Detect which cell encompasses the target text, then output its [x, y] center coordinate. 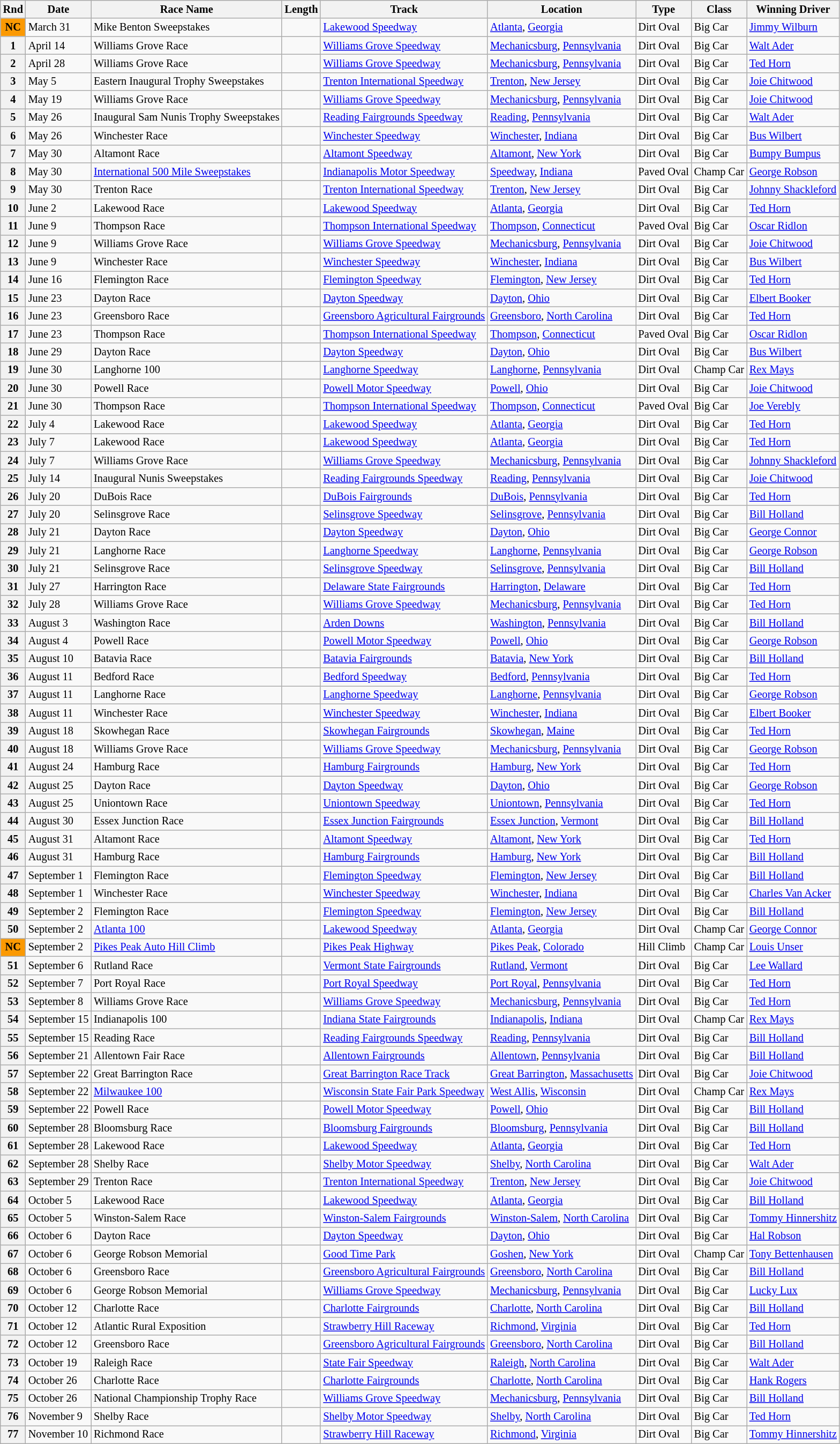
64 [13, 1200]
16 [13, 316]
34 [13, 641]
Inaugural Nunis Sweepstakes [186, 478]
Tony Bettenhausen [793, 1254]
62 [13, 1164]
August 10 [58, 659]
37 [13, 695]
Milwaukee 100 [186, 1092]
22 [13, 424]
April 28 [58, 63]
Pikes Peak Auto Hill Climb [186, 947]
Type [663, 9]
31 [13, 586]
36 [13, 677]
33 [13, 623]
Winning Driver [793, 9]
Uniontown Race [186, 803]
63 [13, 1182]
Raleigh Race [186, 1363]
73 [13, 1363]
Port Royal, Pennsylvania [561, 984]
Atlantic Rural Exposition [186, 1326]
National Championship Trophy Race [186, 1398]
53 [13, 1001]
May 5 [58, 81]
October 19 [58, 1363]
September 21 [58, 1055]
50 [13, 929]
Track [404, 9]
Winston-Salem Race [186, 1218]
48 [13, 894]
74 [13, 1380]
Rutland, Vermont [561, 965]
46 [13, 857]
72 [13, 1344]
June 16 [58, 280]
Race Name [186, 9]
69 [13, 1290]
July 4 [58, 424]
67 [13, 1254]
November 9 [58, 1417]
38 [13, 713]
52 [13, 984]
Hank Rogers [793, 1380]
Uniontown Speedway [404, 803]
Bloomsburg Race [186, 1128]
Uniontown, Pennsylvania [561, 803]
Allentown Fairgrounds [404, 1055]
September 8 [58, 1001]
August 3 [58, 623]
Great Barrington, Massachusetts [561, 1074]
Jimmy Wilburn [793, 27]
Allentown Fair Race [186, 1055]
19 [13, 370]
Great Barrington Race Track [404, 1074]
Arden Downs [404, 623]
6 [13, 136]
20 [13, 388]
2 [13, 63]
Pikes Peak Highway [404, 947]
Inaugural Sam Nunis Trophy Sweepstakes [186, 117]
April 14 [58, 46]
68 [13, 1272]
Harrington, Delaware [561, 586]
Goshen, New York [561, 1254]
Skowhegan, Maine [561, 731]
23 [13, 442]
Length [301, 9]
Essex Junction, Vermont [561, 821]
March 31 [58, 27]
State Fair Speedway [404, 1363]
September 29 [58, 1182]
Batavia Race [186, 659]
75 [13, 1398]
Port Royal Race [186, 984]
45 [13, 839]
DuBois, Pennsylvania [561, 496]
Allentown, Pennsylvania [561, 1055]
Bedford, Pennsylvania [561, 677]
Louis Unser [793, 947]
Rutland Race [186, 965]
40 [13, 749]
13 [13, 262]
Speedway, Indiana [561, 172]
Eastern Inaugural Trophy Sweepstakes [186, 81]
Reading Race [186, 1038]
59 [13, 1110]
Bloomsburg, Pennsylvania [561, 1128]
Indianapolis, Indiana [561, 1019]
5 [13, 117]
4 [13, 100]
Harrington Race [186, 586]
18 [13, 352]
35 [13, 659]
Bedford Race [186, 677]
29 [13, 550]
Winston-Salem Fairgrounds [404, 1218]
Bloomsburg Fairgrounds [404, 1128]
58 [13, 1092]
Rnd [13, 9]
17 [13, 334]
Lee Wallard [793, 965]
66 [13, 1236]
30 [13, 569]
71 [13, 1326]
27 [13, 515]
Port Royal Speedway [404, 984]
Batavia Fairgrounds [404, 659]
DuBois Race [186, 496]
Langhorne 100 [186, 370]
9 [13, 190]
24 [13, 460]
Vermont State Fairgrounds [404, 965]
76 [13, 1417]
51 [13, 965]
Indiana State Fairgrounds [404, 1019]
Richmond Race [186, 1434]
June 29 [58, 352]
Bedford Speedway [404, 677]
Class [719, 9]
Skowhegan Fairgrounds [404, 731]
Atlanta 100 [186, 929]
77 [13, 1434]
Raleigh, North Carolina [561, 1363]
25 [13, 478]
August 30 [58, 821]
47 [13, 875]
15 [13, 298]
DuBois Fairgrounds [404, 496]
Charles Van Acker [793, 894]
Hill Climb [663, 947]
39 [13, 731]
61 [13, 1146]
12 [13, 244]
August 4 [58, 641]
57 [13, 1074]
Delaware State Fairgrounds [404, 586]
1 [13, 46]
7 [13, 154]
42 [13, 785]
55 [13, 1038]
3 [13, 81]
Winston-Salem, North Carolina [561, 1218]
September 7 [58, 984]
Date [58, 9]
West Allis, Wisconsin [561, 1092]
July 27 [58, 586]
Location [561, 9]
May 19 [58, 100]
Indianapolis 100 [186, 1019]
44 [13, 821]
11 [13, 226]
November 10 [58, 1434]
Batavia, New York [561, 659]
Great Barrington Race [186, 1074]
Indianapolis Motor Speedway [404, 172]
September 6 [58, 965]
10 [13, 208]
65 [13, 1218]
43 [13, 803]
70 [13, 1308]
Essex Junction Race [186, 821]
Washington Race [186, 623]
26 [13, 496]
Wisconsin State Fair Park Speedway [404, 1092]
July 14 [58, 478]
Joe Verebly [793, 406]
Pikes Peak, Colorado [561, 947]
Lucky Lux [793, 1290]
54 [13, 1019]
Washington, Pennsylvania [561, 623]
July 28 [58, 605]
Bumpy Bumpus [793, 154]
56 [13, 1055]
49 [13, 911]
28 [13, 532]
32 [13, 605]
60 [13, 1128]
Essex Junction Fairgrounds [404, 821]
June 2 [58, 208]
August 24 [58, 767]
Mike Benton Sweepstakes [186, 27]
8 [13, 172]
International 500 Mile Sweepstakes [186, 172]
Good Time Park [404, 1254]
Hal Robson [793, 1236]
Skowhegan Race [186, 731]
21 [13, 406]
14 [13, 280]
41 [13, 767]
